Scan for the cell matching the given text and deliver its (X, Y) coordinate at center. 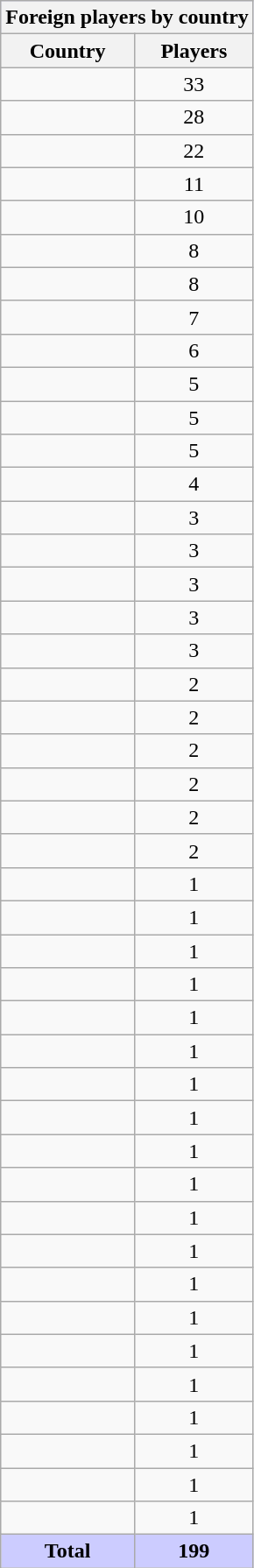
4 (194, 484)
7 (194, 317)
28 (194, 117)
Foreign players by country (128, 18)
Players (194, 51)
11 (194, 184)
33 (194, 84)
199 (194, 1551)
Country (68, 51)
10 (194, 217)
22 (194, 151)
6 (194, 350)
Total (68, 1551)
